Search for the cell housing the specified text and yield its (X, Y) center coordinate. 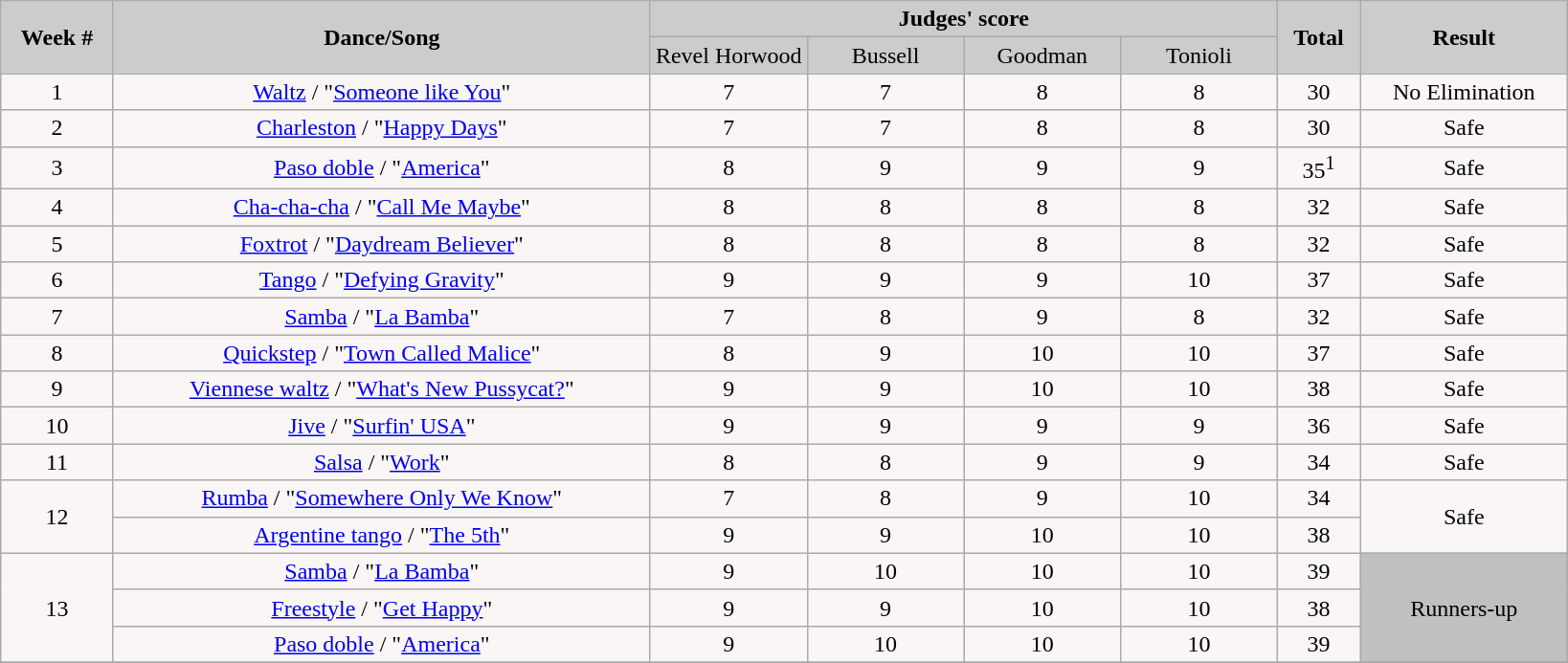
6 (57, 280)
12 (57, 517)
Waltz / "Someone like You" (381, 92)
Result (1465, 37)
Charleston / "Happy Days" (381, 128)
Runners-up (1465, 608)
No Elimination (1465, 92)
Quickstep / "Town Called Malice" (381, 353)
2 (57, 128)
Revel Horwood (728, 55)
Judges' score (963, 19)
1 (57, 92)
Bussell (885, 55)
Goodman (1042, 55)
5 (57, 244)
Week # (57, 37)
351 (1318, 168)
Salsa / "Work" (381, 462)
36 (1318, 426)
Total (1318, 37)
Tonioli (1199, 55)
Cha-cha-cha / "Call Me Maybe" (381, 208)
4 (57, 208)
Jive / "Surfin' USA" (381, 426)
11 (57, 462)
Viennese waltz / "What's New Pussycat?" (381, 389)
Argentine tango / "The 5th" (381, 535)
Freestyle / "Get Happy" (381, 608)
Foxtrot / "Daydream Believer" (381, 244)
Rumba / "Somewhere Only We Know" (381, 498)
3 (57, 168)
Dance/Song (381, 37)
13 (57, 608)
Tango / "Defying Gravity" (381, 280)
